Extract the (x, y) coordinate from the center of the cell holding the provided text.  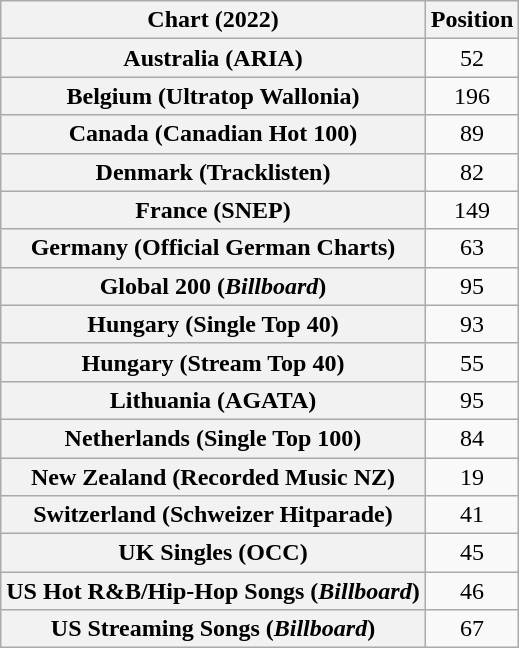
Hungary (Single Top 40) (213, 324)
84 (472, 438)
US Streaming Songs (Billboard) (213, 629)
196 (472, 96)
Germany (Official German Charts) (213, 248)
67 (472, 629)
149 (472, 210)
46 (472, 591)
Australia (ARIA) (213, 58)
Hungary (Stream Top 40) (213, 362)
Global 200 (Billboard) (213, 286)
89 (472, 134)
19 (472, 477)
New Zealand (Recorded Music NZ) (213, 477)
63 (472, 248)
US Hot R&B/Hip-Hop Songs (Billboard) (213, 591)
Denmark (Tracklisten) (213, 172)
Position (472, 20)
82 (472, 172)
52 (472, 58)
45 (472, 553)
55 (472, 362)
Canada (Canadian Hot 100) (213, 134)
Netherlands (Single Top 100) (213, 438)
UK Singles (OCC) (213, 553)
Chart (2022) (213, 20)
France (SNEP) (213, 210)
93 (472, 324)
Belgium (Ultratop Wallonia) (213, 96)
41 (472, 515)
Lithuania (AGATA) (213, 400)
Switzerland (Schweizer Hitparade) (213, 515)
